Provide the [x, y] coordinate of the cell's center where the given text is located.  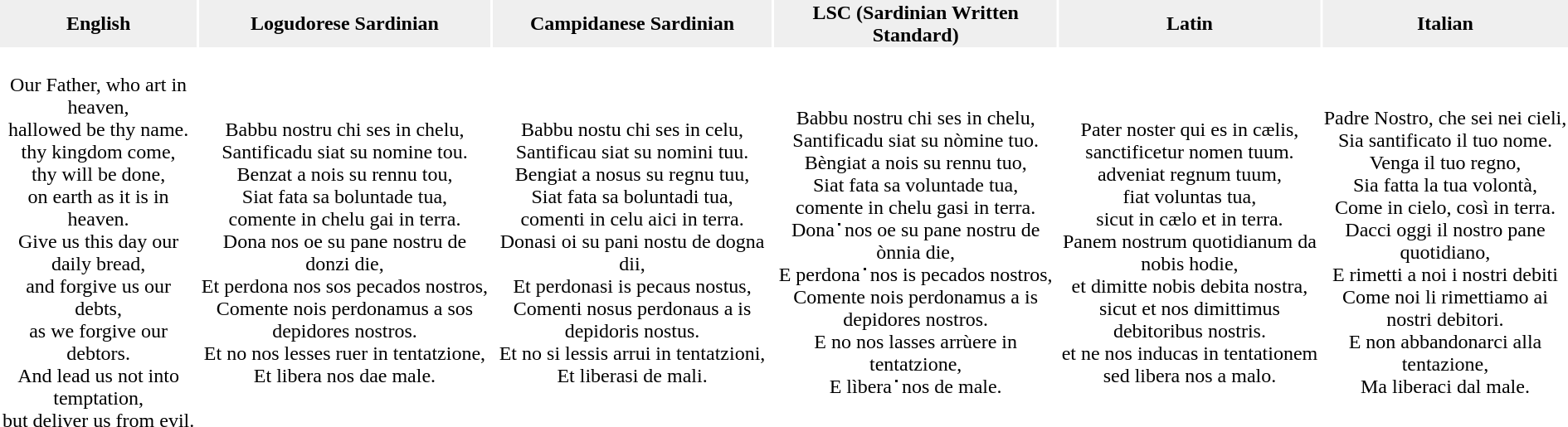
Campidanese Sardinian [632, 23]
Latin [1190, 23]
English [98, 23]
Logudorese Sardinian [345, 23]
LSC (Sardinian Written Standard) [916, 23]
Italian [1445, 23]
